Identify which cell holds the provided text, then report its [X, Y] central coordinate. 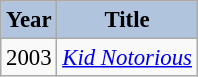
Title [127, 20]
Year [29, 20]
2003 [29, 58]
Kid Notorious [127, 58]
